Return (X, Y) of the center of cell containing provided text 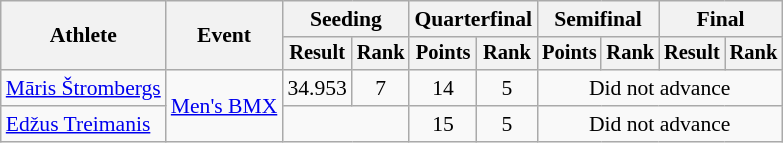
Edžus Treimanis (84, 124)
Event (224, 36)
14 (442, 88)
Māris Štrombergs (84, 88)
34.953 (316, 88)
Semifinal (598, 19)
Athlete (84, 36)
7 (381, 88)
Men's BMX (224, 106)
Quarterfinal (473, 19)
15 (442, 124)
Final (720, 19)
Seeding (346, 19)
